Identify which cell holds the provided text, then report its (x, y) central coordinate. 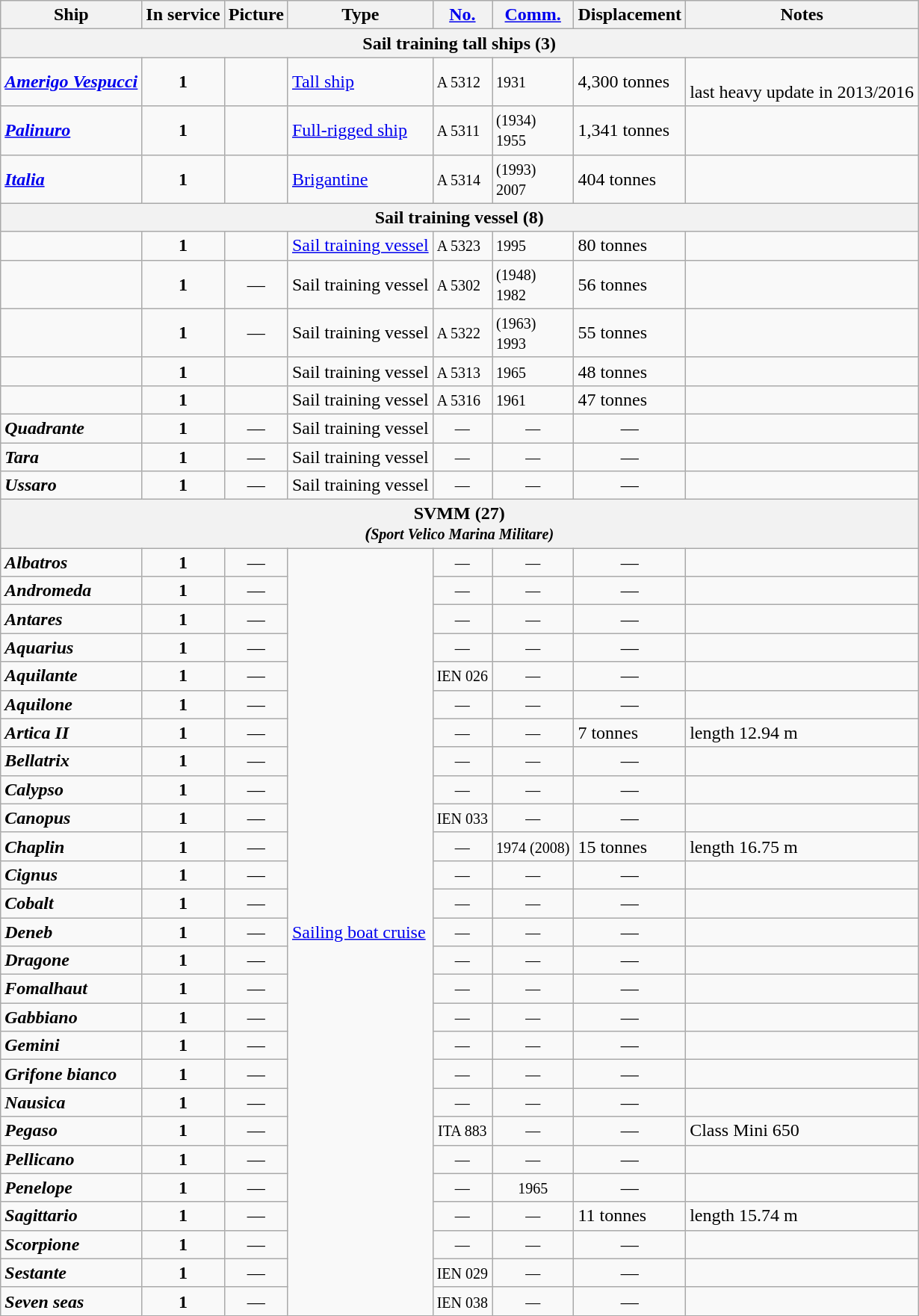
Ship (72, 15)
SVMM (27)(Sport Velico Marina Militare) (459, 524)
A 5302 (462, 284)
Amerigo Vespucci (72, 82)
Artica II (72, 733)
No. (462, 15)
(1948)1982 (533, 284)
4,300 tonnes (630, 82)
Penelope (72, 1188)
1,341 tonnes (630, 130)
(1934)1955 (533, 130)
11 tonnes (630, 1216)
55 tonnes (630, 333)
Chaplin (72, 846)
Gabbiano (72, 1017)
A 5323 (462, 246)
Sestante (72, 1273)
length 12.94 m (802, 733)
Fomalhaut (72, 989)
Sagittario (72, 1216)
Albatros (72, 562)
ITA 883 (462, 1131)
Notes (802, 15)
Cobalt (72, 903)
1931 (533, 82)
1995 (533, 246)
Grifone bianco (72, 1074)
Dragone (72, 960)
A 5314 (462, 179)
80 tonnes (630, 246)
48 tonnes (630, 371)
1974 (2008) (533, 846)
IEN 033 (462, 818)
A 5316 (462, 400)
Type (360, 15)
Gemini (72, 1046)
Sail training tall ships (3) (459, 43)
(1993)2007 (533, 179)
Aquarius (72, 648)
Class Mini 650 (802, 1131)
Cignus (72, 875)
Brigantine (360, 179)
Comm. (533, 15)
Displacement (630, 15)
1961 (533, 400)
In service (183, 15)
Calypso (72, 789)
last heavy update in 2013/2016 (802, 82)
404 tonnes (630, 179)
length 16.75 m (802, 846)
Quadrante (72, 428)
Palinuro (72, 130)
Aquilone (72, 704)
IEN 038 (462, 1301)
A 5312 (462, 82)
56 tonnes (630, 284)
7 tonnes (630, 733)
Deneb (72, 931)
A 5311 (462, 130)
Tall ship (360, 82)
15 tonnes (630, 846)
A 5313 (462, 371)
Picture (256, 15)
Bellatrix (72, 761)
Ussaro (72, 485)
Scorpione (72, 1244)
Sailing boat cruise (360, 932)
A 5322 (462, 333)
IEN 026 (462, 676)
(1963)1993 (533, 333)
Nausica (72, 1102)
Aquilante (72, 676)
IEN 029 (462, 1273)
Seven seas (72, 1301)
Canopus (72, 818)
Full-rigged ship (360, 130)
Sail training vessel (8) (459, 217)
Tara (72, 456)
47 tonnes (630, 400)
Italia (72, 179)
Antares (72, 619)
Pegaso (72, 1131)
Pellicano (72, 1159)
length 15.74 m (802, 1216)
Andromeda (72, 591)
